For the text-containing cell, return its midpoint in [X, Y] coordinate format. 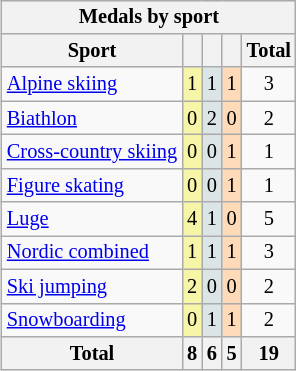
4 [192, 219]
Medals by sport [149, 17]
8 [192, 354]
Alpine skiing [92, 84]
Luge [92, 219]
6 [212, 354]
Ski jumping [92, 286]
19 [269, 354]
Biathlon [92, 118]
Cross-country skiing [92, 152]
Figure skating [92, 185]
Nordic combined [92, 253]
Sport [92, 51]
Snowboarding [92, 320]
